Detect which cell encompasses the target text, then output its [X, Y] center coordinate. 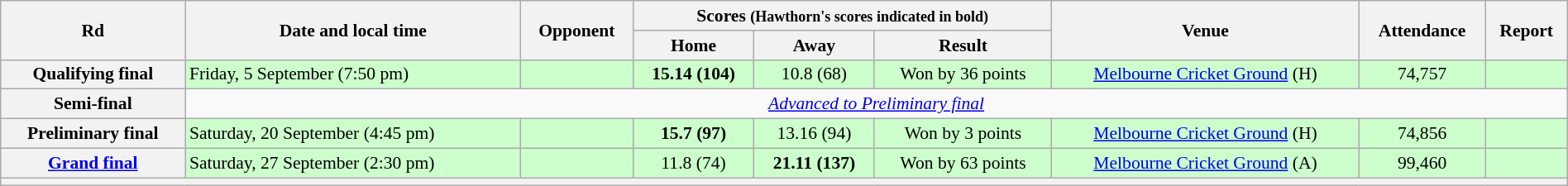
Away [814, 45]
Scores (Hawthorn's scores indicated in bold) [842, 16]
Home [693, 45]
Saturday, 27 September (2:30 pm) [353, 163]
Result [963, 45]
11.8 (74) [693, 163]
Rd [93, 30]
10.8 (68) [814, 74]
Venue [1206, 30]
Won by 36 points [963, 74]
15.7 (97) [693, 134]
Saturday, 20 September (4:45 pm) [353, 134]
Qualifying final [93, 74]
Date and local time [353, 30]
Report [1527, 30]
Attendance [1422, 30]
Grand final [93, 163]
99,460 [1422, 163]
Friday, 5 September (7:50 pm) [353, 74]
74,856 [1422, 134]
Advanced to Preliminary final [877, 104]
Won by 3 points [963, 134]
Preliminary final [93, 134]
15.14 (104) [693, 74]
Won by 63 points [963, 163]
Melbourne Cricket Ground (A) [1206, 163]
Opponent [577, 30]
74,757 [1422, 74]
13.16 (94) [814, 134]
Semi-final [93, 104]
21.11 (137) [814, 163]
